Determine the [x, y] coordinate at the center of the cell enclosing the given text.  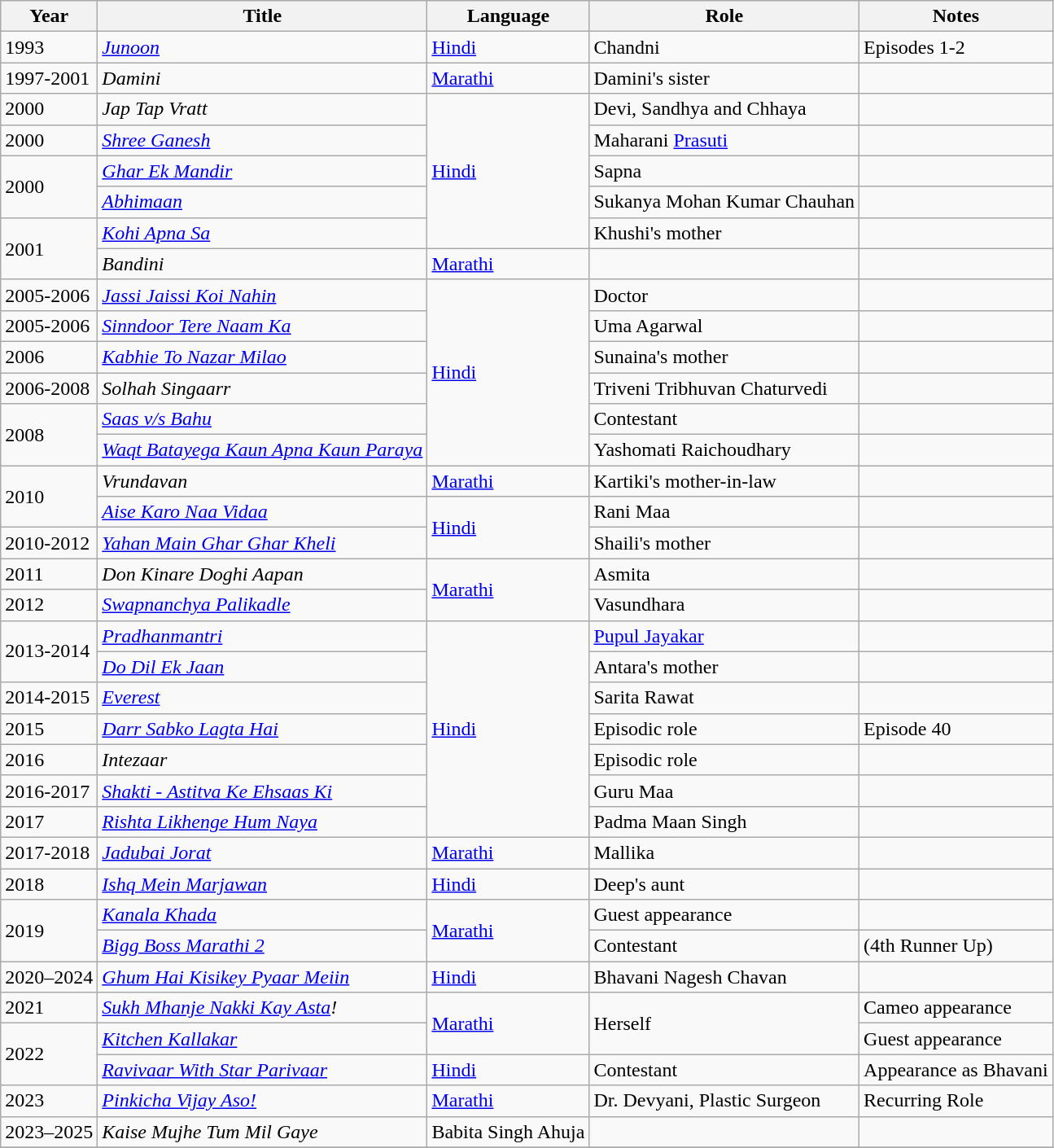
Sarita Rawat [724, 698]
Kartiki's mother-in-law [724, 481]
Kabhie To Nazar Milao [262, 357]
Shakti - Astitva Ke Ehsaas Ki [262, 791]
Episodes 1-2 [956, 47]
Vrundavan [262, 481]
Deep's aunt [724, 883]
Ghar Ek Mandir [262, 171]
Antara's mother [724, 667]
Damini's sister [724, 78]
2011 [49, 574]
Do Dil Ek Jaan [262, 667]
Asmita [724, 574]
1993 [49, 47]
Don Kinare Doghi Aapan [262, 574]
Bandini [262, 264]
Sapna [724, 171]
2017 [49, 822]
2014-2015 [49, 698]
Sunaina's mother [724, 357]
Sukanya Mohan Kumar Chauhan [724, 202]
Bhavani Nagesh Chavan [724, 977]
Darr Sabko Lagta Hai [262, 729]
Abhimaan [262, 202]
Swapnanchya Palikadle [262, 605]
2020–2024 [49, 977]
Waqt Batayega Kaun Apna Kaun Paraya [262, 450]
2013-2014 [49, 651]
Kaise Mujhe Tum Mil Gaye [262, 1132]
Dr. Devyani, Plastic Surgeon [724, 1101]
Kohi Apna Sa [262, 233]
2019 [49, 931]
Padma Maan Singh [724, 822]
Aise Karo Naa Vidaa [262, 512]
Recurring Role [956, 1101]
Yahan Main Ghar Ghar Kheli [262, 543]
2006-2008 [49, 388]
Ravivaar With Star Parivaar [262, 1070]
Solhah Singaarr [262, 388]
(4th Runner Up) [956, 946]
Mallika [724, 852]
Bigg Boss Marathi 2 [262, 946]
2021 [49, 1008]
Yashomati Raichoudhary [724, 450]
Doctor [724, 295]
2022 [49, 1054]
Notes [956, 16]
Language [508, 16]
Ghum Hai Kisikey Pyaar Meiin [262, 977]
2023 [49, 1101]
Triveni Tribhuvan Chaturvedi [724, 388]
Kanala Khada [262, 915]
Jassi Jaissi Koi Nahin [262, 295]
2010 [49, 497]
Cameo appearance [956, 1008]
2012 [49, 605]
2016 [49, 760]
Uma Agarwal [724, 326]
Jap Tap Vratt [262, 109]
Jadubai Jorat [262, 852]
Maharani Prasuti [724, 140]
Damini [262, 78]
2001 [49, 248]
2008 [49, 435]
2016-2017 [49, 791]
2017-2018 [49, 852]
Khushi's mother [724, 233]
Appearance as Bhavani [956, 1070]
Vasundhara [724, 605]
Chandni [724, 47]
2018 [49, 883]
Shree Ganesh [262, 140]
Babita Singh Ahuja [508, 1132]
Role [724, 16]
Devi, Sandhya and Chhaya [724, 109]
Herself [724, 1023]
Guru Maa [724, 791]
2023–2025 [49, 1132]
Junoon [262, 47]
Pinkicha Vijay Aso! [262, 1101]
2015 [49, 729]
Saas v/s Bahu [262, 419]
Pradhanmantri [262, 636]
Rishta Likhenge Hum Naya [262, 822]
Sukh Mhanje Nakki Kay Asta! [262, 1008]
Intezaar [262, 760]
Ishq Mein Marjawan [262, 883]
1997-2001 [49, 78]
Episode 40 [956, 729]
2010-2012 [49, 543]
Sinndoor Tere Naam Ka [262, 326]
Rani Maa [724, 512]
Year [49, 16]
Kitchen Kallakar [262, 1039]
Pupul Jayakar [724, 636]
2006 [49, 357]
Everest [262, 698]
Title [262, 16]
Shaili's mother [724, 543]
